Scan for the cell matching the given text and deliver its (X, Y) coordinate at center. 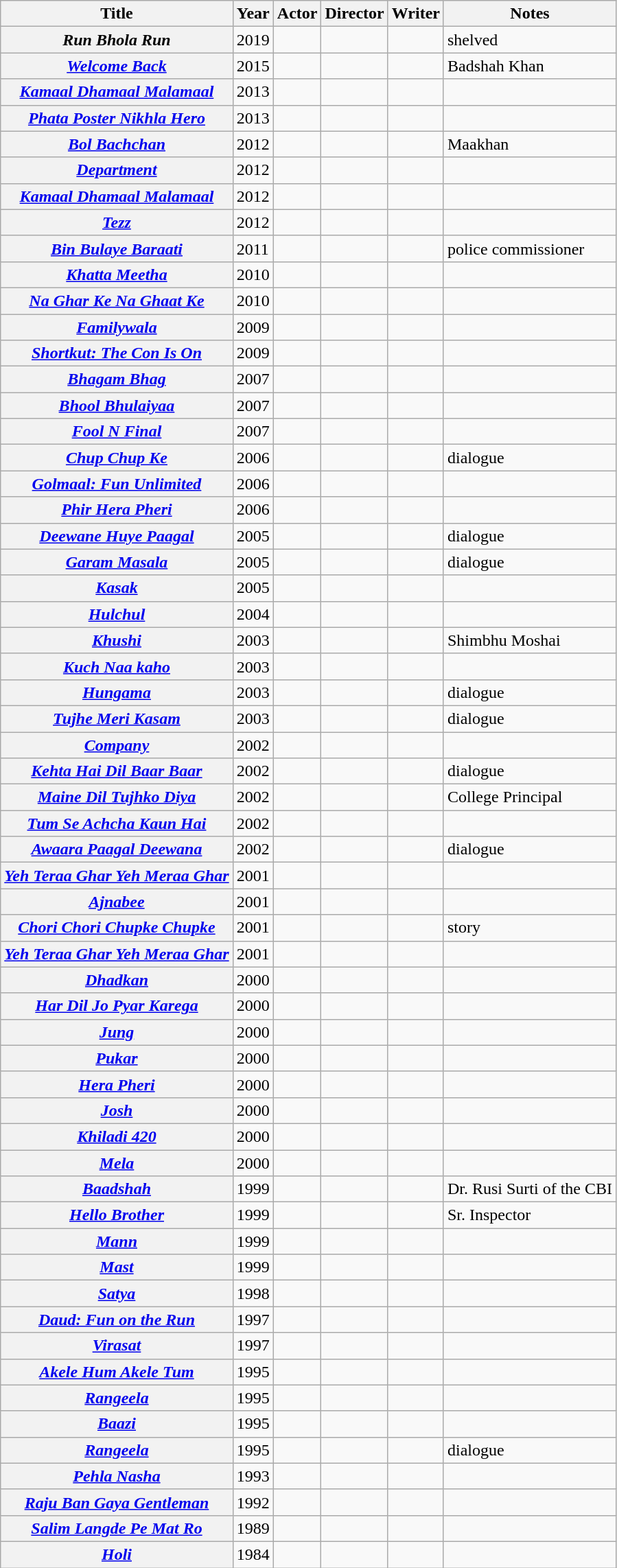
Salim Langde Pe Mat Ro (117, 1528)
Josh (117, 1110)
Company (117, 745)
Mela (117, 1163)
Ajnabee (117, 902)
Bol Bachchan (117, 144)
Bhagam Bhag (117, 379)
Khatta Meetha (117, 274)
Title (117, 14)
Hello Brother (117, 1215)
Department (117, 170)
2015 (253, 66)
Holi (117, 1554)
Badshah Khan (530, 66)
College Principal (530, 797)
Familywala (117, 327)
Hulchul (117, 614)
Golmaal: Fun Unlimited (117, 484)
Jung (117, 1032)
Kuch Naa kaho (117, 666)
Virasat (117, 1346)
2004 (253, 614)
Bin Bulaye Baraati (117, 248)
Tezz (117, 222)
Baazi (117, 1424)
Phir Hera Pheri (117, 510)
Sr. Inspector (530, 1215)
Chup Chup Ke (117, 458)
1984 (253, 1554)
Garam Masala (117, 562)
Hera Pheri (117, 1084)
Pehla Nasha (117, 1476)
Notes (530, 14)
Phata Poster Nikhla Hero (117, 118)
1989 (253, 1528)
Shimbhu Moshai (530, 640)
Hungama (117, 692)
Kehta Hai Dil Baar Baar (117, 771)
Raju Ban Gaya Gentleman (117, 1502)
Akele Hum Akele Tum (117, 1372)
Daud: Fun on the Run (117, 1320)
1993 (253, 1476)
2011 (253, 248)
Khiladi 420 (117, 1136)
Dr. Rusi Surti of the CBI (530, 1189)
Fool N Final (117, 432)
Shortkut: The Con Is On (117, 353)
1998 (253, 1294)
story (530, 928)
Bhool Bhulaiyaa (117, 406)
Deewane Huye Paagal (117, 536)
shelved (530, 40)
Writer (416, 14)
Baadshah (117, 1189)
Maakhan (530, 144)
Welcome Back (117, 66)
Mast (117, 1267)
Na Ghar Ke Na Ghaat Ke (117, 301)
Tum Se Achcha Kaun Hai (117, 823)
1992 (253, 1502)
Actor (297, 14)
Khushi (117, 640)
Year (253, 14)
Awaara Paagal Deewana (117, 850)
Mann (117, 1241)
Tujhe Meri Kasam (117, 718)
Satya (117, 1294)
Maine Dil Tujhko Diya (117, 797)
police commissioner (530, 248)
Chori Chori Chupke Chupke (117, 928)
Dhadkan (117, 980)
Kasak (117, 588)
Har Dil Jo Pyar Karega (117, 1006)
Pukar (117, 1058)
2019 (253, 40)
Run Bhola Run (117, 40)
Director (354, 14)
